Find where the given text appears and provide that cell's center as [X, Y] coordinate. 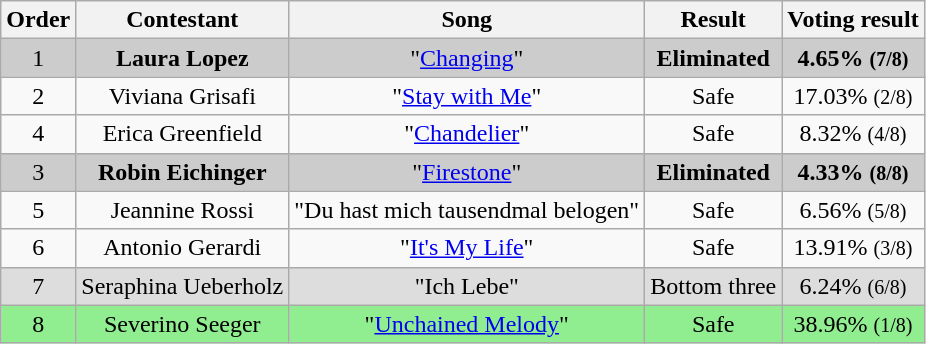
4 [38, 134]
Song [467, 20]
4.33% (8/8) [853, 172]
Seraphina Ueberholz [182, 286]
"Du hast mich tausendmal belogen" [467, 210]
"Firestone" [467, 172]
"Ich Lebe" [467, 286]
6.56% (5/8) [853, 210]
Contestant [182, 20]
Order [38, 20]
6.24% (6/8) [853, 286]
13.91% (3/8) [853, 248]
1 [38, 58]
8.32% (4/8) [853, 134]
Result [714, 20]
Laura Lopez [182, 58]
5 [38, 210]
6 [38, 248]
2 [38, 96]
7 [38, 286]
Severino Seeger [182, 324]
8 [38, 324]
"Stay with Me" [467, 96]
38.96% (1/8) [853, 324]
3 [38, 172]
Bottom three [714, 286]
Viviana Grisafi [182, 96]
Jeannine Rossi [182, 210]
"Chandelier" [467, 134]
Voting result [853, 20]
Antonio Gerardi [182, 248]
Robin Eichinger [182, 172]
"It's My Life" [467, 248]
4.65% (7/8) [853, 58]
"Unchained Melody" [467, 324]
Erica Greenfield [182, 134]
"Changing" [467, 58]
17.03% (2/8) [853, 96]
